Output the [x, y] coordinate of the center of the cell containing the given text.  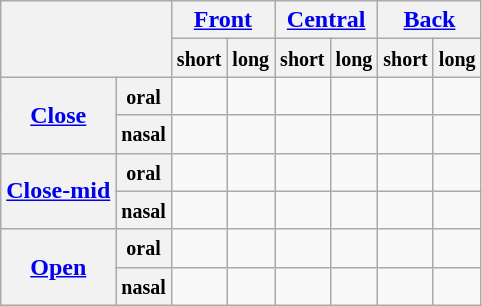
Close-mid [58, 191]
Back [430, 20]
Front [222, 20]
Central [326, 20]
Open [58, 267]
Close [58, 115]
